Return the (X, Y) coordinate for the center point of the cell that contains the specified text.  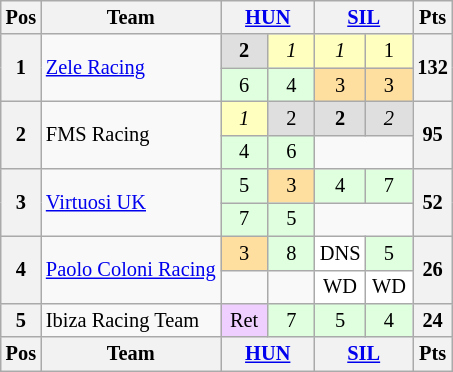
DNS (340, 253)
95 (432, 134)
FMS Racing (131, 134)
Ret (244, 320)
Virtuosi UK (131, 202)
Paolo Coloni Racing (131, 270)
26 (432, 270)
Zele Racing (131, 68)
132 (432, 68)
8 (292, 253)
24 (432, 320)
Ibiza Racing Team (131, 320)
52 (432, 202)
